Capture the cell that displays the provided text and extract its [X, Y] central coordinate. 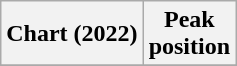
Chart (2022) [72, 34]
Peakposition [189, 34]
